Extract the (X, Y) coordinate from the center of the cell holding the provided text.  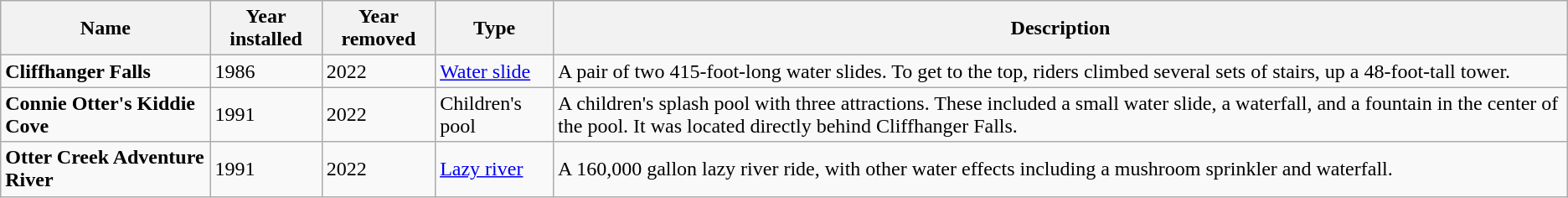
A pair of two 415-foot-long water slides. To get to the top, riders climbed several sets of stairs, up a 48-foot-tall tower. (1060, 71)
Lazy river (494, 169)
Children's pool (494, 114)
1986 (266, 71)
Cliffhanger Falls (106, 71)
Year installed (266, 29)
Name (106, 29)
A 160,000 gallon lazy river ride, with other water effects including a mushroom sprinkler and waterfall. (1060, 169)
Type (494, 29)
Connie Otter's Kiddie Cove (106, 114)
Description (1060, 29)
Year removed (379, 29)
Water slide (494, 71)
Otter Creek Adventure River (106, 169)
